Find where the given text appears and provide that cell's center as [X, Y] coordinate. 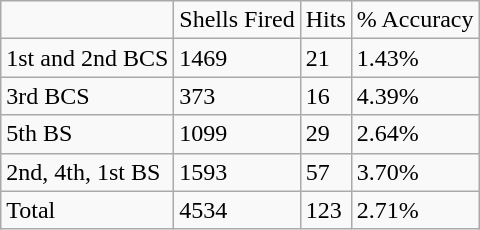
% Accuracy [415, 20]
1593 [237, 172]
123 [326, 210]
2nd, 4th, 1st BS [88, 172]
1.43% [415, 58]
5th BS [88, 134]
4.39% [415, 96]
2.71% [415, 210]
373 [237, 96]
Total [88, 210]
21 [326, 58]
Hits [326, 20]
1st and 2nd BCS [88, 58]
2.64% [415, 134]
4534 [237, 210]
Shells Fired [237, 20]
29 [326, 134]
1099 [237, 134]
57 [326, 172]
3.70% [415, 172]
3rd BCS [88, 96]
16 [326, 96]
1469 [237, 58]
